Return the [X, Y] coordinate for the center point of the cell that contains the specified text.  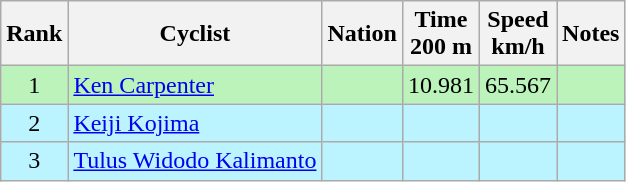
2 [34, 123]
Nation [362, 34]
10.981 [440, 85]
65.567 [518, 85]
Cyclist [195, 34]
Notes [591, 34]
3 [34, 161]
1 [34, 85]
Keiji Kojima [195, 123]
Ken Carpenter [195, 85]
Speedkm/h [518, 34]
Time200 m [440, 34]
Rank [34, 34]
Tulus Widodo Kalimanto [195, 161]
